Detect which cell encompasses the target text, then output its [X, Y] center coordinate. 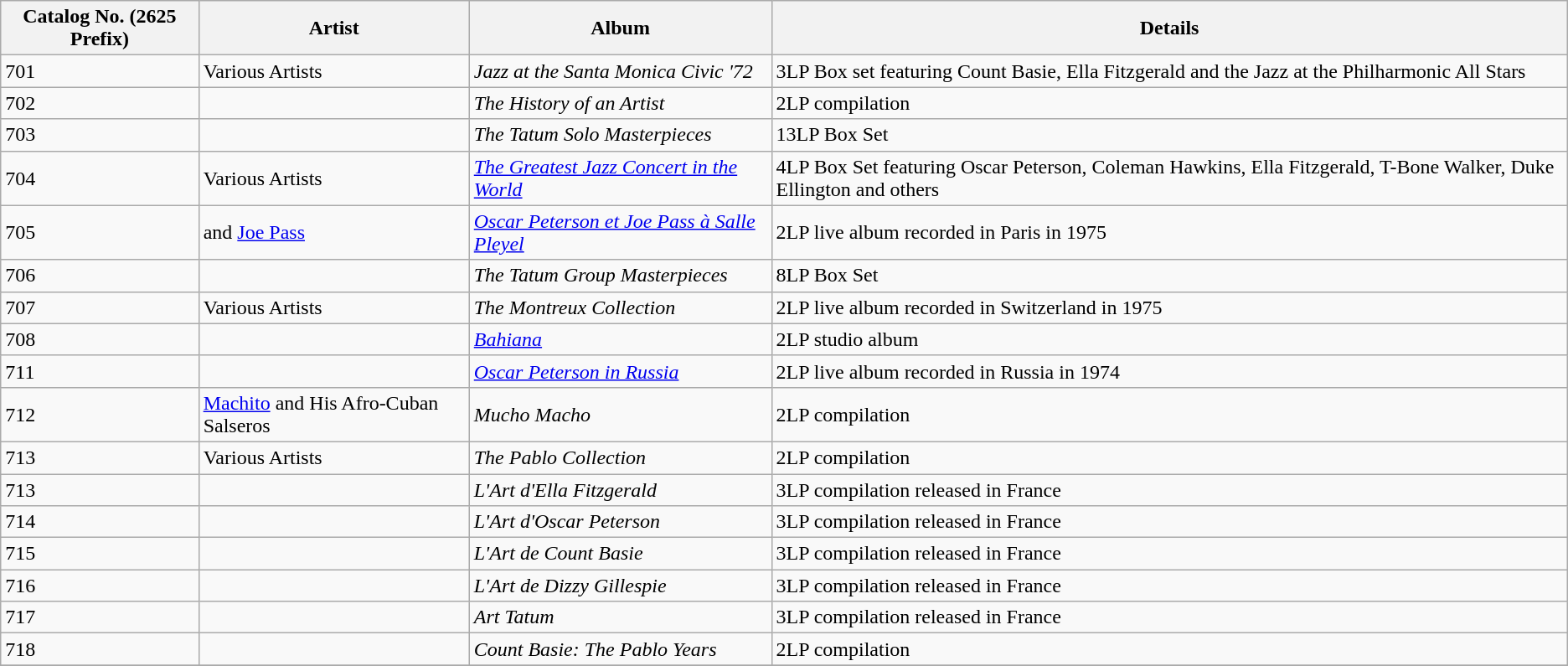
L'Art de Dizzy Gillespie [620, 586]
The Greatest Jazz Concert in the World [620, 178]
2LP live album recorded in Paris in 1975 [1169, 233]
705 [100, 233]
712 [100, 414]
Catalog No. (2625 Prefix) [100, 28]
L'Art d'Ella Fitzgerald [620, 490]
704 [100, 178]
Oscar Peterson et Joe Pass à Salle Pleyel [620, 233]
Details [1169, 28]
Art Tatum [620, 617]
The Tatum Solo Masterpieces [620, 135]
707 [100, 307]
Mucho Macho [620, 414]
Album [620, 28]
711 [100, 371]
Artist [333, 28]
L'Art d'Oscar Peterson [620, 522]
2LP live album recorded in Russia in 1974 [1169, 371]
and Joe Pass [333, 233]
Jazz at the Santa Monica Civic '72 [620, 71]
2LP studio album [1169, 339]
708 [100, 339]
Count Basie: The Pablo Years [620, 649]
Bahiana [620, 339]
706 [100, 276]
The Pablo Collection [620, 457]
The Montreux Collection [620, 307]
The History of an Artist [620, 103]
702 [100, 103]
714 [100, 522]
717 [100, 617]
8LP Box Set [1169, 276]
The Tatum Group Masterpieces [620, 276]
L'Art de Count Basie [620, 554]
715 [100, 554]
2LP live album recorded in Switzerland in 1975 [1169, 307]
701 [100, 71]
703 [100, 135]
3LP Box set featuring Count Basie, Ella Fitzgerald and the Jazz at the Philharmonic All Stars [1169, 71]
716 [100, 586]
Oscar Peterson in Russia [620, 371]
13LP Box Set [1169, 135]
718 [100, 649]
Machito and His Afro-Cuban Salseros [333, 414]
4LP Box Set featuring Oscar Peterson, Coleman Hawkins, Ella Fitzgerald, T-Bone Walker, Duke Ellington and others [1169, 178]
